For the text-containing cell, return its midpoint in (X, Y) coordinate format. 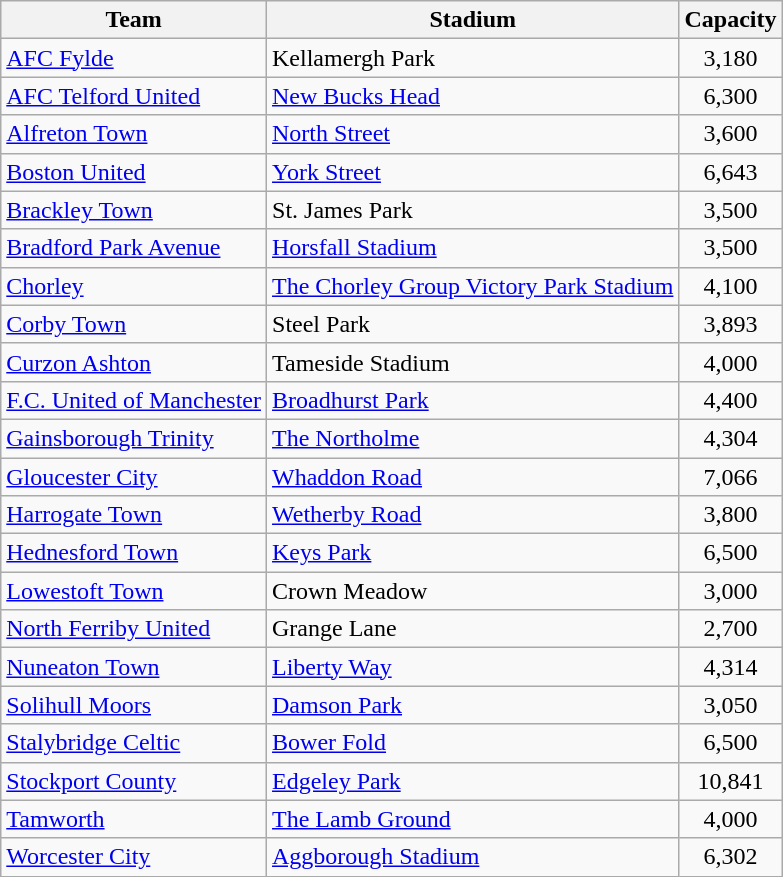
Harrogate Town (134, 515)
7,066 (730, 477)
4,314 (730, 667)
Solihull Moors (134, 705)
F.C. United of Manchester (134, 400)
10,841 (730, 781)
New Bucks Head (473, 96)
Liberty Way (473, 667)
3,000 (730, 591)
Stalybridge Celtic (134, 743)
Horsfall Stadium (473, 248)
2,700 (730, 629)
3,800 (730, 515)
Wetherby Road (473, 515)
Tamworth (134, 819)
Hednesford Town (134, 553)
Bower Fold (473, 743)
Brackley Town (134, 210)
Stockport County (134, 781)
Chorley (134, 286)
4,100 (730, 286)
Stadium (473, 20)
The Northolme (473, 438)
6,302 (730, 857)
Damson Park (473, 705)
Tameside Stadium (473, 362)
Edgeley Park (473, 781)
Capacity (730, 20)
York Street (473, 172)
Nuneaton Town (134, 667)
Alfreton Town (134, 134)
Keys Park (473, 553)
Lowestoft Town (134, 591)
Crown Meadow (473, 591)
Boston United (134, 172)
AFC Telford United (134, 96)
Team (134, 20)
3,600 (730, 134)
AFC Fylde (134, 58)
The Chorley Group Victory Park Stadium (473, 286)
Whaddon Road (473, 477)
3,893 (730, 324)
3,050 (730, 705)
4,400 (730, 400)
North Street (473, 134)
Corby Town (134, 324)
Worcester City (134, 857)
Gainsborough Trinity (134, 438)
3,180 (730, 58)
Gloucester City (134, 477)
Steel Park (473, 324)
6,300 (730, 96)
Kellamergh Park (473, 58)
St. James Park (473, 210)
Bradford Park Avenue (134, 248)
Curzon Ashton (134, 362)
The Lamb Ground (473, 819)
North Ferriby United (134, 629)
Broadhurst Park (473, 400)
6,643 (730, 172)
Aggborough Stadium (473, 857)
4,304 (730, 438)
Grange Lane (473, 629)
